Capture the cell that displays the provided text and extract its (X, Y) central coordinate. 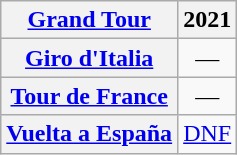
Tour de France (90, 96)
2021 (208, 20)
Grand Tour (90, 20)
Vuelta a España (90, 134)
Giro d'Italia (90, 58)
DNF (208, 134)
